Find where the given text appears and provide that cell's center as (X, Y) coordinate. 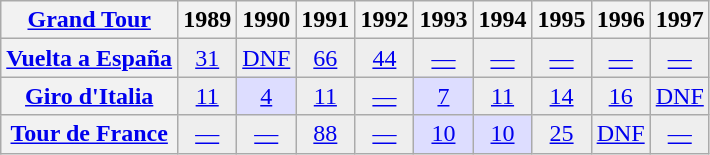
Giro d'Italia (90, 96)
1993 (444, 20)
1990 (266, 20)
Tour de France (90, 134)
44 (384, 58)
1995 (562, 20)
88 (326, 134)
1994 (502, 20)
7 (444, 96)
4 (266, 96)
66 (326, 58)
Grand Tour (90, 20)
1992 (384, 20)
Vuelta a España (90, 58)
1996 (620, 20)
1991 (326, 20)
31 (208, 58)
1997 (680, 20)
25 (562, 134)
1989 (208, 20)
16 (620, 96)
14 (562, 96)
